Output the (X, Y) coordinate of the center of the cell containing the given text.  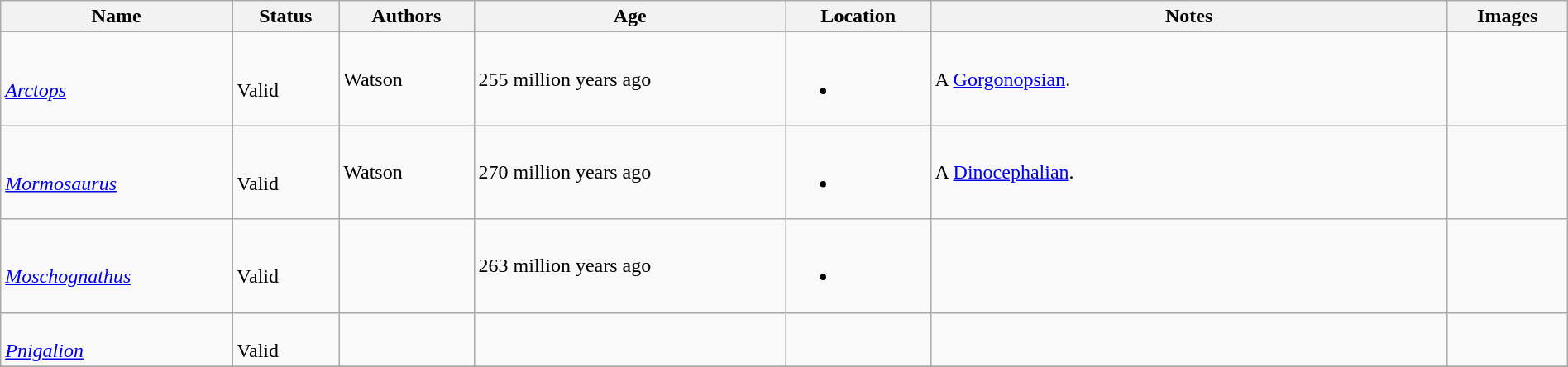
Moschognathus (117, 266)
263 million years ago (630, 266)
255 million years ago (630, 79)
Arctops (117, 79)
Notes (1189, 17)
270 million years ago (630, 172)
Mormosaurus (117, 172)
Location (858, 17)
Name (117, 17)
Pnigalion (117, 339)
A Dinocephalian. (1189, 172)
Authors (407, 17)
A Gorgonopsian. (1189, 79)
Age (630, 17)
Status (286, 17)
Images (1507, 17)
